Scan for the cell matching the given text and deliver its (x, y) coordinate at center. 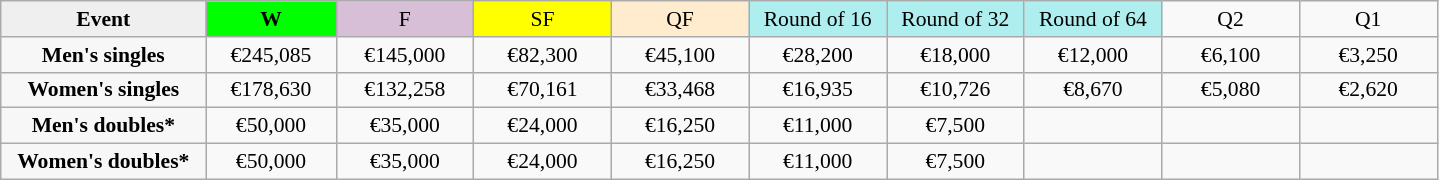
€8,670 (1093, 90)
€132,258 (405, 90)
€33,468 (680, 90)
Round of 16 (818, 19)
€178,630 (271, 90)
Round of 64 (1093, 19)
€82,300 (543, 55)
€245,085 (271, 55)
W (271, 19)
Q2 (1231, 19)
Men's singles (104, 55)
Q1 (1368, 19)
€18,000 (955, 55)
€145,000 (405, 55)
Round of 32 (955, 19)
Event (104, 19)
QF (680, 19)
SF (543, 19)
€10,726 (955, 90)
€5,080 (1231, 90)
€2,620 (1368, 90)
Men's doubles* (104, 126)
€16,935 (818, 90)
Women's singles (104, 90)
€12,000 (1093, 55)
Women's doubles* (104, 162)
€3,250 (1368, 55)
F (405, 19)
€6,100 (1231, 55)
€28,200 (818, 55)
€70,161 (543, 90)
€45,100 (680, 55)
